For the text-containing cell, return its midpoint in [X, Y] coordinate format. 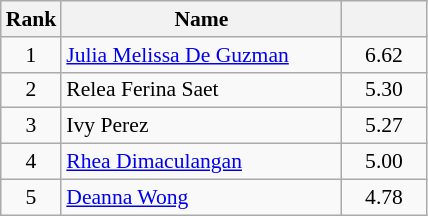
5.00 [384, 162]
Ivy Perez [201, 126]
Rhea Dimaculangan [201, 162]
Julia Melissa De Guzman [201, 55]
6.62 [384, 55]
5.27 [384, 126]
5 [32, 197]
4 [32, 162]
2 [32, 90]
Rank [32, 19]
1 [32, 55]
Deanna Wong [201, 197]
5.30 [384, 90]
Name [201, 19]
4.78 [384, 197]
Relea Ferina Saet [201, 90]
3 [32, 126]
